Determine the (x, y) coordinate at the center of the cell enclosing the given text.  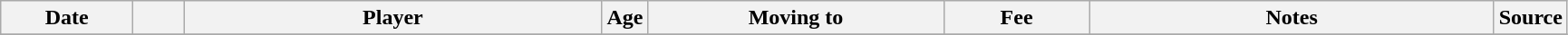
Moving to (796, 18)
Notes (1292, 18)
Player (393, 18)
Age (625, 18)
Fee (1017, 18)
Date (67, 18)
Source (1530, 18)
